Provide the [X, Y] coordinate of the cell's center where the given text is located.  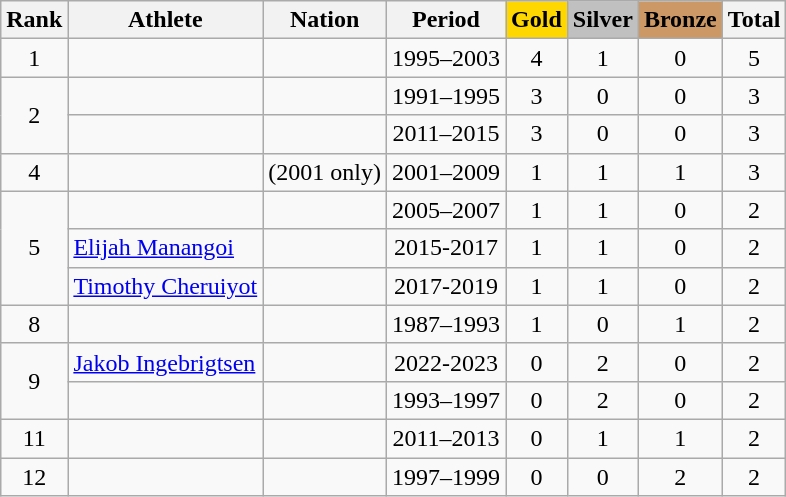
1991–1995 [446, 96]
8 [34, 324]
11 [34, 438]
Elijah Manangoi [166, 248]
2015-2017 [446, 248]
2005–2007 [446, 210]
2022-2023 [446, 362]
Silver [602, 20]
Gold [537, 20]
Athlete [166, 20]
Timothy Cheruiyot [166, 286]
12 [34, 477]
Total [754, 20]
1993–1997 [446, 400]
Bronze [680, 20]
1997–1999 [446, 477]
1995–2003 [446, 58]
2011–2013 [446, 438]
2017-2019 [446, 286]
Nation [325, 20]
Rank [34, 20]
9 [34, 381]
2001–2009 [446, 172]
1987–1993 [446, 324]
2011–2015 [446, 134]
Period [446, 20]
(2001 only) [325, 172]
Jakob Ingebrigtsen [166, 362]
